Extract the (X, Y) coordinate from the center of the cell holding the provided text.  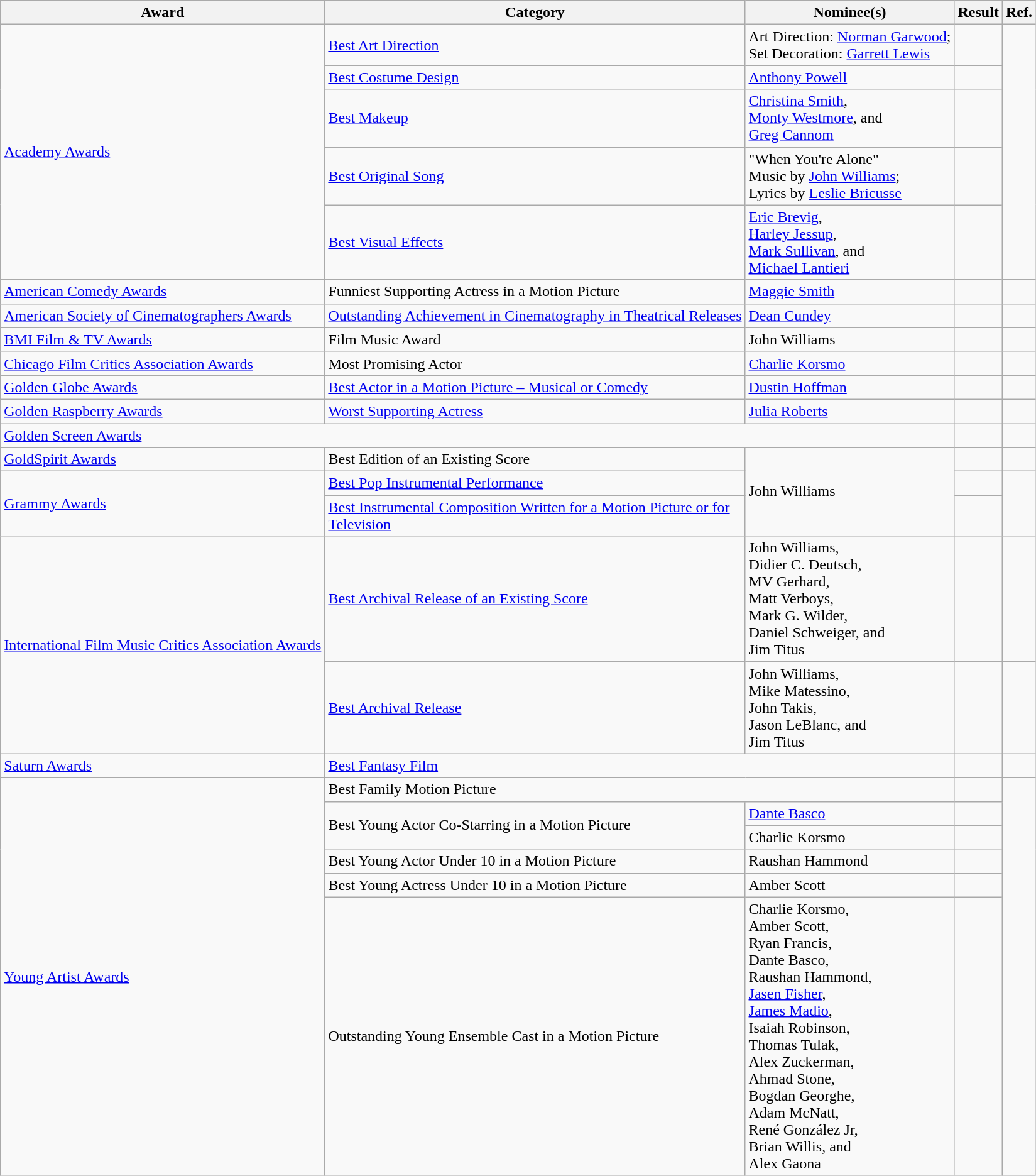
Award (163, 13)
Chicago Film Critics Association Awards (163, 363)
John Williams, Didier C. Deutsch, MV Gerhard, Matt Verboys, Mark G. Wilder, Daniel Schweiger, and Jim Titus (849, 599)
Grammy Awards (163, 504)
Christina Smith, Monty Westmore, and Greg Cannom (849, 118)
Best Young Actor Co-Starring in a Motion Picture (535, 825)
Art Direction: Norman Garwood; Set Decoration: Garrett Lewis (849, 45)
Dustin Hoffman (849, 387)
Best Archival Release (535, 708)
Dante Basco (849, 813)
Best Young Actress Under 10 in a Motion Picture (535, 885)
Golden Screen Awards (477, 436)
Best Instrumental Composition Written for a Motion Picture or for Television (535, 515)
American Society of Cinematographers Awards (163, 316)
Nominee(s) (849, 13)
Dean Cundey (849, 316)
Best Pop Instrumental Performance (535, 483)
"When You're Alone" Music by John Williams; Lyrics by Leslie Bricusse (849, 176)
Best Edition of an Existing Score (535, 459)
Ref. (1019, 13)
Saturn Awards (163, 766)
International Film Music Critics Association Awards (163, 645)
Maggie Smith (849, 292)
Category (535, 13)
Best Costume Design (535, 77)
Raushan Hammond (849, 861)
Julia Roberts (849, 411)
American Comedy Awards (163, 292)
Best Fantasy Film (640, 766)
Outstanding Achievement in Cinematography in Theatrical Releases (535, 316)
BMI Film & TV Awards (163, 339)
Golden Globe Awards (163, 387)
Golden Raspberry Awards (163, 411)
Amber Scott (849, 885)
Worst Supporting Actress (535, 411)
GoldSpirit Awards (163, 459)
Best Visual Effects (535, 243)
Best Family Motion Picture (640, 789)
Best Makeup (535, 118)
Funniest Supporting Actress in a Motion Picture (535, 292)
Eric Brevig, Harley Jessup, Mark Sullivan, and Michael Lantieri (849, 243)
John Williams, Mike Matessino, John Takis, Jason LeBlanc, and Jim Titus (849, 708)
Young Artist Awards (163, 977)
Best Young Actor Under 10 in a Motion Picture (535, 861)
Best Art Direction (535, 45)
Anthony Powell (849, 77)
Best Actor in a Motion Picture – Musical or Comedy (535, 387)
Best Archival Release of an Existing Score (535, 599)
Best Original Song (535, 176)
Film Music Award (535, 339)
Most Promising Actor (535, 363)
Result (978, 13)
Academy Awards (163, 152)
Outstanding Young Ensemble Cast in a Motion Picture (535, 1036)
